Locate the cell with the specified text and output its [X, Y] center coordinate. 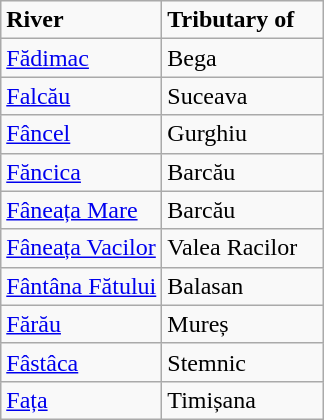
River [82, 20]
Fața [82, 400]
Falcău [82, 96]
Fărău [82, 324]
Gurghiu [242, 134]
Stemnic [242, 362]
Tributary of [242, 20]
Fâneața Vacilor [82, 248]
Făncica [82, 172]
Valea Racilor [242, 248]
Bega [242, 58]
Fâneața Mare [82, 210]
Fântâna Fătului [82, 286]
Fâstâca [82, 362]
Fădimac [82, 58]
Balasan [242, 286]
Mureș [242, 324]
Timișana [242, 400]
Fâncel [82, 134]
Suceava [242, 96]
